Output the (X, Y) coordinate of the center of the cell containing the given text.  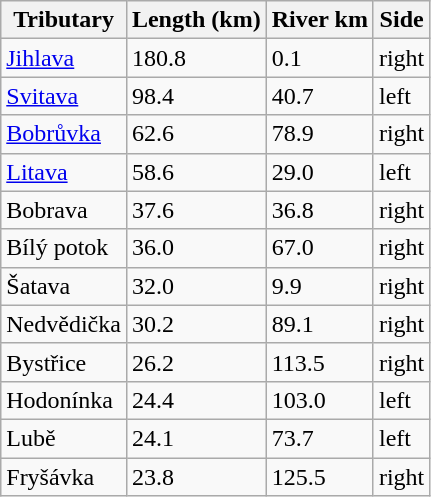
40.7 (320, 96)
Length (km) (196, 20)
Bílý potok (64, 248)
Lubě (64, 438)
Hodonínka (64, 400)
103.0 (320, 400)
62.6 (196, 134)
89.1 (320, 324)
58.6 (196, 172)
180.8 (196, 58)
Nedvědička (64, 324)
Side (401, 20)
36.8 (320, 210)
98.4 (196, 96)
Šatava (64, 286)
Litava (64, 172)
73.7 (320, 438)
78.9 (320, 134)
Fryšávka (64, 477)
24.1 (196, 438)
9.9 (320, 286)
Tributary (64, 20)
125.5 (320, 477)
67.0 (320, 248)
Svitava (64, 96)
Bobrůvka (64, 134)
29.0 (320, 172)
36.0 (196, 248)
32.0 (196, 286)
37.6 (196, 210)
Jihlava (64, 58)
24.4 (196, 400)
Bystřice (64, 362)
26.2 (196, 362)
30.2 (196, 324)
23.8 (196, 477)
113.5 (320, 362)
0.1 (320, 58)
River km (320, 20)
Bobrava (64, 210)
